Extract the [x, y] coordinate from the center of the cell holding the provided text.  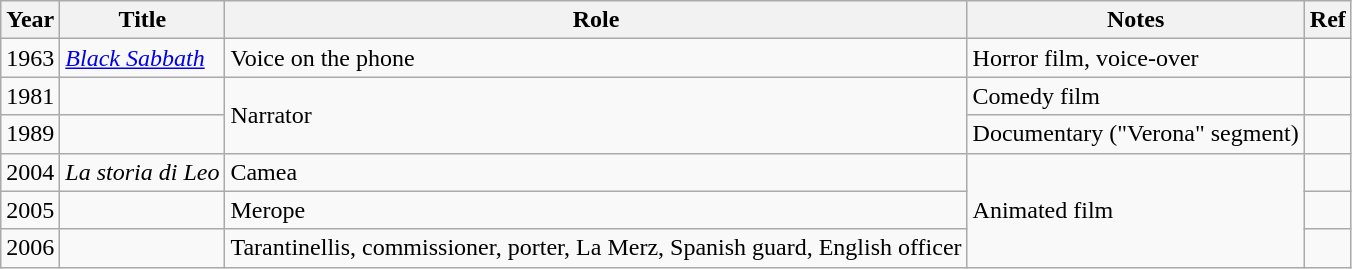
Ref [1328, 20]
Voice on the phone [596, 58]
La storia di Leo [142, 172]
2005 [30, 210]
Year [30, 20]
Black Sabbath [142, 58]
Camea [596, 172]
2004 [30, 172]
1981 [30, 96]
Tarantinellis, commissioner, porter, La Merz, Spanish guard, English officer [596, 248]
Merope [596, 210]
Comedy film [1136, 96]
2006 [30, 248]
Narrator [596, 115]
1989 [30, 134]
Role [596, 20]
Notes [1136, 20]
Horror film, voice-over [1136, 58]
Documentary ("Verona" segment) [1136, 134]
Title [142, 20]
Animated film [1136, 210]
1963 [30, 58]
